Scan for the cell matching the given text and deliver its (X, Y) coordinate at center. 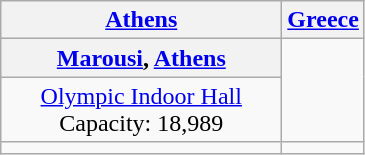
Athens (142, 20)
Olympic Indoor HallCapacity: 18,989 (142, 110)
Greece (324, 20)
Marousi, Athens (142, 58)
